For the text-containing cell, return its midpoint in (x, y) coordinate format. 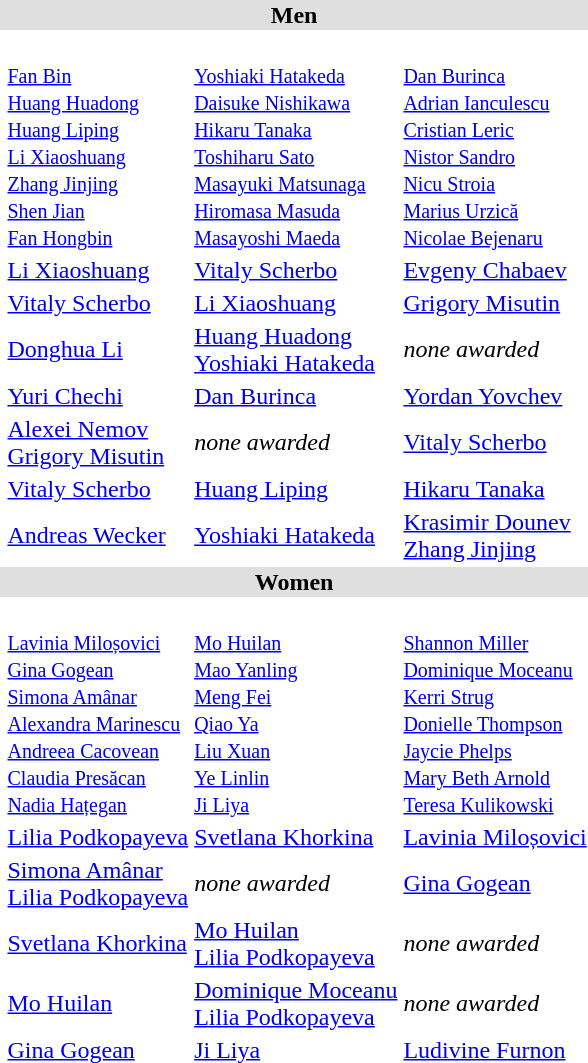
Krasimir Dounev Zhang Jinjing (495, 536)
Lilia Podkopayeva (98, 837)
Gina Gogean (495, 884)
Women (294, 582)
Yoshiaki Hatakeda (296, 536)
Fan BinHuang HuadongHuang LipingLi XiaoshuangZhang JinjingShen JianFan Hongbin (98, 142)
Yordan Yovchev (495, 396)
Evgeny Chabaev (495, 270)
Huang Huadong Yoshiaki Hatakeda (296, 350)
Hikaru Tanaka (495, 489)
Lavinia MiloșoviciGina GogeanSimona AmânarAlexandra MarinescuAndreea CacoveanClaudia PresăcanNadia Hațegan (98, 710)
Yuri Chechi (98, 396)
Mo Huilan (98, 1004)
Simona Amânar Lilia Podkopayeva (98, 884)
Dan Burinca (296, 396)
Donghua Li (98, 350)
Shannon MillerDominique MoceanuKerri StrugDonielle ThompsonJaycie PhelpsMary Beth ArnoldTeresa Kulikowski (495, 710)
Dominique Moceanu Lilia Podkopayeva (296, 1004)
Dan BurincaAdrian IanculescuCristian LericNistor SandroNicu StroiaMarius UrzicăNicolae Bejenaru (495, 142)
Mo Huilan Lilia Podkopayeva (296, 944)
Huang Liping (296, 489)
Grigory Misutin (495, 303)
Lavinia Miloșovici (495, 837)
Yoshiaki HatakedaDaisuke NishikawaHikaru TanakaToshiharu SatoMasayuki MatsunagaHiromasa MasudaMasayoshi Maeda (296, 142)
Men (294, 15)
Mo HuilanMao YanlingMeng FeiQiao YaLiu XuanYe LinlinJi Liya (296, 710)
Alexei Nemov Grigory Misutin (98, 442)
Andreas Wecker (98, 536)
